Search for the cell housing the specified text and yield its [x, y] center coordinate. 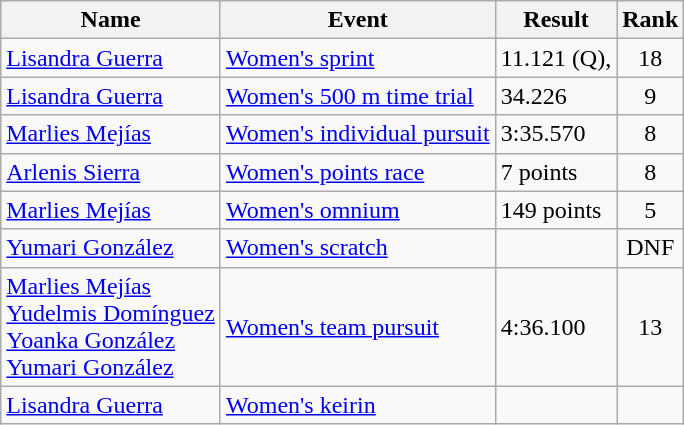
Women's points race [358, 172]
Women's scratch [358, 248]
Women's individual pursuit [358, 134]
Women's team pursuit [358, 326]
Rank [650, 20]
149 points [556, 210]
5 [650, 210]
18 [650, 58]
Women's sprint [358, 58]
Result [556, 20]
Marlies MejíasYudelmis DomínguezYoanka GonzálezYumari González [111, 326]
13 [650, 326]
Name [111, 20]
Women's omnium [358, 210]
Women's keirin [358, 405]
3:35.570 [556, 134]
Arlenis Sierra [111, 172]
7 points [556, 172]
9 [650, 96]
Event [358, 20]
Yumari González [111, 248]
DNF [650, 248]
11.121 (Q), [556, 58]
34.226 [556, 96]
Women's 500 m time trial [358, 96]
4:36.100 [556, 326]
